Extract the (X, Y) coordinate from the center of the cell holding the provided text.  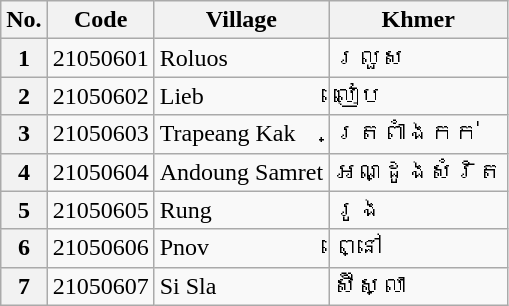
21050606 (100, 248)
Code (100, 20)
ព្នៅ (418, 248)
រូង (418, 210)
អណ្ដូងសំរិត (418, 172)
7 (24, 286)
Village (241, 20)
រលួស (418, 58)
21050602 (100, 96)
5 (24, 210)
Trapeang Kak (241, 134)
No. (24, 20)
21050604 (100, 172)
Rung (241, 210)
ត្រពាំងកក់ (418, 134)
6 (24, 248)
Khmer (418, 20)
4 (24, 172)
ស៊ីស្លា (418, 286)
Pnov (241, 248)
2 (24, 96)
Lieb (241, 96)
21050607 (100, 286)
លៀប (418, 96)
Si Sla (241, 286)
3 (24, 134)
Roluos (241, 58)
21050601 (100, 58)
1 (24, 58)
Andoung Samret (241, 172)
21050605 (100, 210)
21050603 (100, 134)
